Scan for the cell matching the given text and deliver its [X, Y] coordinate at center. 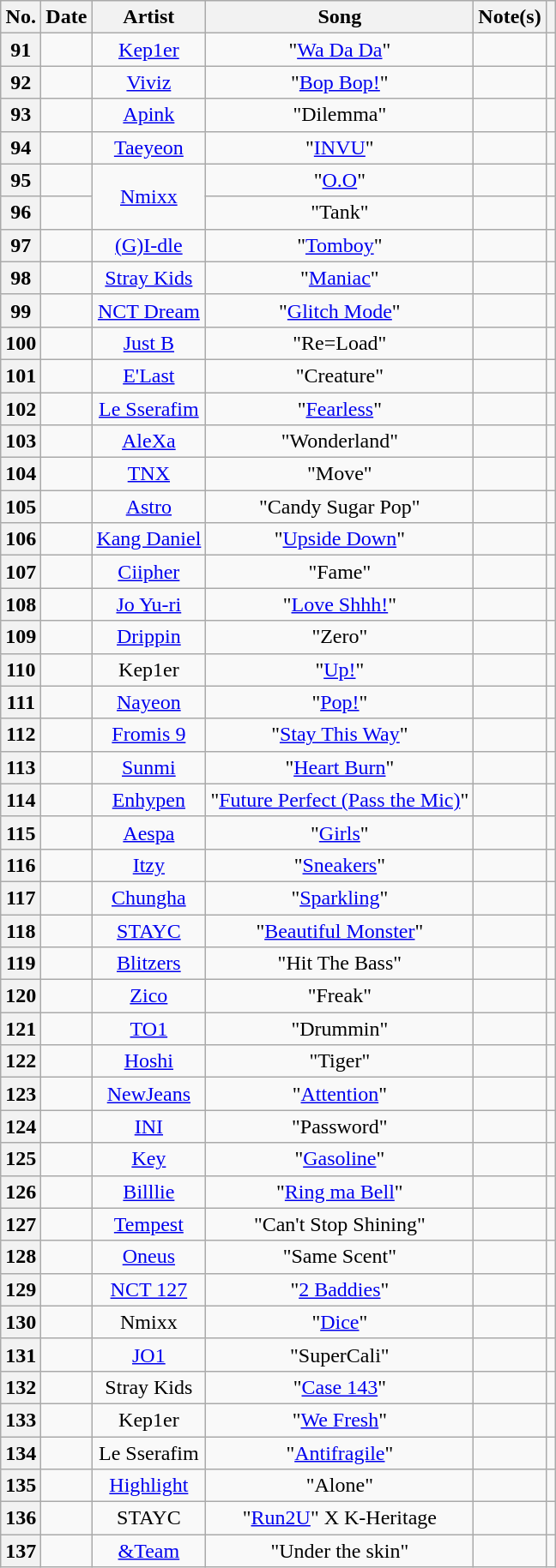
Song [340, 17]
"Zero" [340, 637]
E'Last [149, 375]
113 [21, 767]
127 [21, 1224]
98 [21, 278]
Tempest [149, 1224]
"Beautiful Monster" [340, 930]
133 [21, 1420]
"Love Shhh!" [340, 604]
Hoshi [149, 1061]
128 [21, 1257]
"Candy Sugar Pop" [340, 507]
"Stay This Way" [340, 735]
Note(s) [510, 17]
Ciipher [149, 572]
Taeyeon [149, 147]
"Dilemma" [340, 115]
"Freak" [340, 996]
Drippin [149, 637]
INI [149, 1126]
97 [21, 245]
Aespa [149, 832]
99 [21, 310]
Highlight [149, 1486]
125 [21, 1159]
102 [21, 409]
NewJeans [149, 1094]
"Case 143" [340, 1387]
136 [21, 1518]
121 [21, 1029]
109 [21, 637]
123 [21, 1094]
"Pop!" [340, 702]
Fromis 9 [149, 735]
"Upside Down" [340, 539]
100 [21, 343]
Zico [149, 996]
Kang Daniel [149, 539]
Sunmi [149, 767]
Blitzers [149, 964]
"Hit The Bass" [340, 964]
117 [21, 898]
103 [21, 442]
No. [21, 17]
"Re=Load" [340, 343]
"Under the skin" [340, 1551]
Oneus [149, 1257]
104 [21, 474]
Nayeon [149, 702]
122 [21, 1061]
107 [21, 572]
"SuperCali" [340, 1355]
95 [21, 180]
92 [21, 82]
"Can't Stop Shining" [340, 1224]
106 [21, 539]
"We Fresh" [340, 1420]
"Tomboy" [340, 245]
"Fearless" [340, 409]
"Wa Da Da" [340, 50]
"Dice" [340, 1322]
"INVU" [340, 147]
"Move" [340, 474]
"Run2U" X K-Heritage [340, 1518]
"Heart Burn" [340, 767]
Artist [149, 17]
114 [21, 800]
93 [21, 115]
JO1 [149, 1355]
Chungha [149, 898]
132 [21, 1387]
AleXa [149, 442]
118 [21, 930]
135 [21, 1486]
"Maniac" [340, 278]
111 [21, 702]
137 [21, 1551]
"Wonderland" [340, 442]
130 [21, 1322]
(G)I-dle [149, 245]
Enhypen [149, 800]
131 [21, 1355]
"Password" [340, 1126]
"Fame" [340, 572]
"Alone" [340, 1486]
"Ring ma Bell" [340, 1192]
119 [21, 964]
&Team [149, 1551]
"Gasoline" [340, 1159]
"Tank" [340, 213]
112 [21, 735]
96 [21, 213]
Astro [149, 507]
124 [21, 1126]
"Up!" [340, 670]
126 [21, 1192]
"Glitch Mode" [340, 310]
120 [21, 996]
Billlie [149, 1192]
"Drummin" [340, 1029]
"Sparkling" [340, 898]
115 [21, 832]
Jo Yu-ri [149, 604]
"Girls" [340, 832]
Just B [149, 343]
Date [67, 17]
"2 Baddies" [340, 1289]
"Sneakers" [340, 865]
Key [149, 1159]
Apink [149, 115]
TO1 [149, 1029]
TNX [149, 474]
"Tiger" [340, 1061]
NCT Dream [149, 310]
"Attention" [340, 1094]
"Creature" [340, 375]
129 [21, 1289]
Itzy [149, 865]
"Future Perfect (Pass the Mic)" [340, 800]
94 [21, 147]
"Bop Bop!" [340, 82]
105 [21, 507]
"Same Scent" [340, 1257]
116 [21, 865]
91 [21, 50]
Viviz [149, 82]
108 [21, 604]
110 [21, 670]
101 [21, 375]
134 [21, 1453]
NCT 127 [149, 1289]
"Antifragile" [340, 1453]
"O.O" [340, 180]
